Capture the cell that displays the provided text and extract its [x, y] central coordinate. 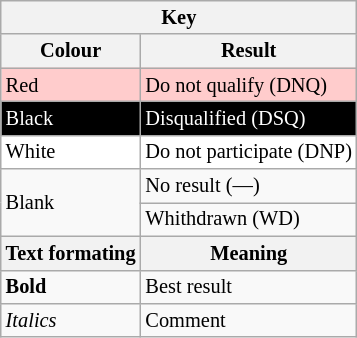
Whithdrawn (WD) [248, 219]
Comment [248, 320]
Text formating [71, 253]
Do not participate (DNP) [248, 152]
Italics [71, 320]
No result (—) [248, 186]
Key [179, 17]
Black [71, 118]
Best result [248, 287]
Meaning [248, 253]
Do not qualify (DNQ) [248, 85]
Colour [71, 51]
Disqualified (DSQ) [248, 118]
Blank [71, 202]
Bold [71, 287]
White [71, 152]
Result [248, 51]
Red [71, 85]
